Provide the [X, Y] coordinate of the cell's center where the given text is located.  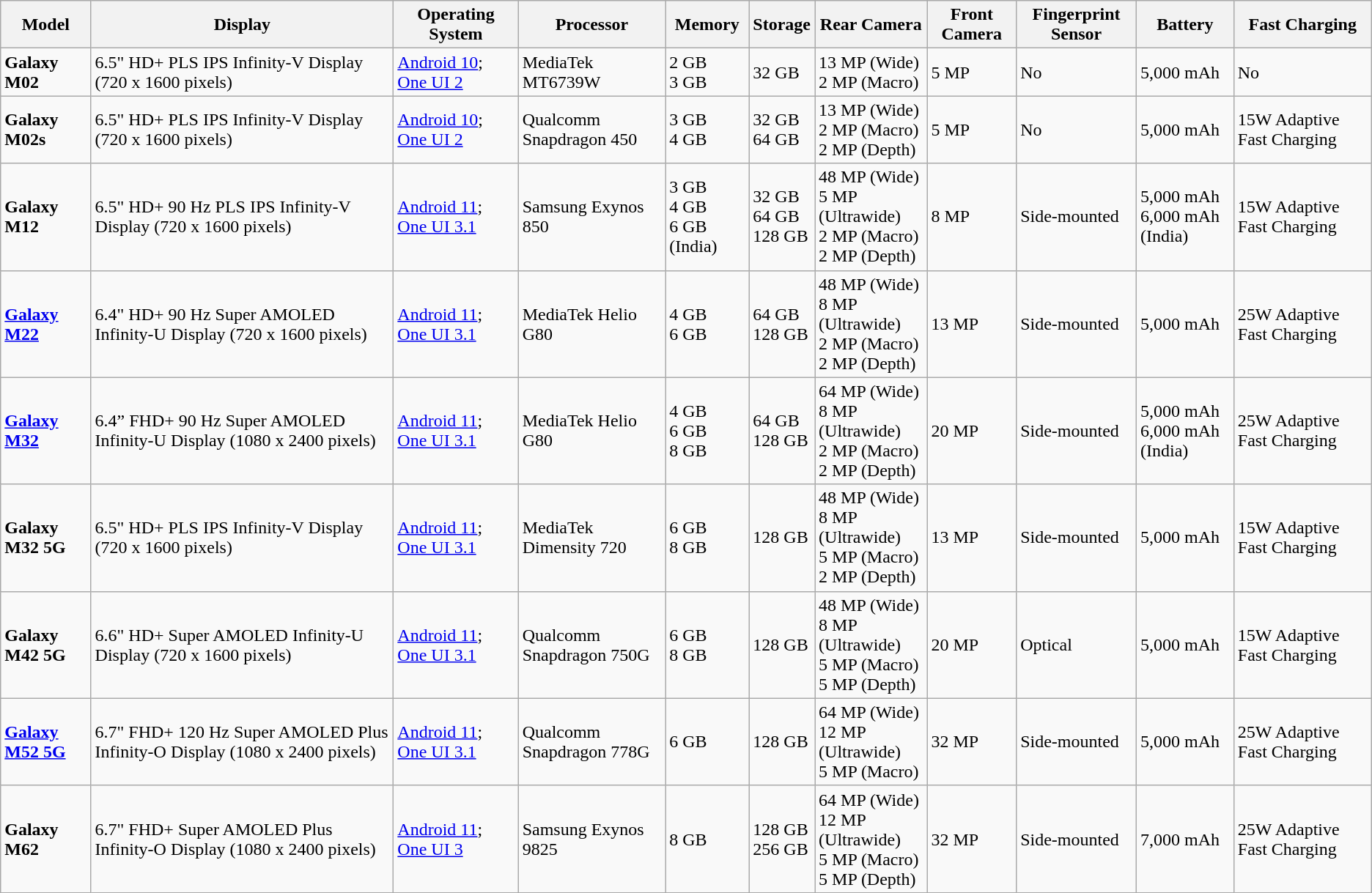
Processor [592, 25]
64 MP (Wide)12 MP (Ultrawide) 5 MP (Macro) 5 MP (Depth) [871, 839]
Fast Charging [1302, 25]
3 GB4 GB 6 GB (India) [707, 217]
6.4" HD+ 90 Hz Super AMOLED Infinity-U Display (720 x 1600 pixels) [242, 324]
64 MP (Wide)12 MP (Ultrawide) 5 MP (Macro) [871, 741]
Samsung Exynos 850 [592, 217]
Rear Camera [871, 25]
6.7" FHD+ Super AMOLED Plus Infinity-O Display (1080 x 2400 pixels) [242, 839]
Galaxy M12 [45, 217]
3 GB4 GB [707, 130]
128 GB256 GB [782, 839]
8 GB [707, 839]
32 GB64 GB 128 GB [782, 217]
Storage [782, 25]
4 GB6 GB [707, 324]
48 MP (Wide)8 MP (Ultrawide) 5 MP (Macro) 5 MP (Depth) [871, 645]
Fingerprint Sensor [1077, 25]
Android 11; One UI 3 [456, 839]
32 GB [782, 72]
48 MP (Wide)5 MP (Ultrawide) 2 MP (Macro) 2 MP (Depth) [871, 217]
Samsung Exynos 9825 [592, 839]
13 MP (Wide)2 MP (Macro) 2 MP (Depth) [871, 130]
Galaxy M22 [45, 324]
MediaTek Dimensity 720 [592, 538]
Model [45, 25]
Display [242, 25]
6.4” FHD+ 90 Hz Super AMOLED Infinity-U Display (1080 x 2400 pixels) [242, 431]
Galaxy M02s [45, 130]
Galaxy M52 5G [45, 741]
Galaxy M42 5G [45, 645]
Front Camera [972, 25]
Qualcomm Snapdragon 450 [592, 130]
Galaxy M02 [45, 72]
6.5" HD+ 90 Hz PLS IPS Infinity-V Display (720 x 1600 pixels) [242, 217]
Optical [1077, 645]
MediaTek MT6739W [592, 72]
2 GB3 GB [707, 72]
Galaxy M32 [45, 431]
32 GB64 GB [782, 130]
6.6" HD+ Super AMOLED Infinity-U Display (720 x 1600 pixels) [242, 645]
Galaxy M62 [45, 839]
Galaxy M32 5G [45, 538]
6.7" FHD+ 120 Hz Super AMOLED Plus Infinity-O Display (1080 x 2400 pixels) [242, 741]
Battery [1184, 25]
Memory [707, 25]
6 GB [707, 741]
Qualcomm Snapdragon 778G [592, 741]
8 MP [972, 217]
Operating System [456, 25]
4 GB6 GB 8 GB [707, 431]
7,000 mAh [1184, 839]
64 MP (Wide)8 MP (Ultrawide) 2 MP (Macro) 2 MP (Depth) [871, 431]
13 MP (Wide)2 MP (Macro) [871, 72]
48 MP (Wide)8 MP (Ultrawide) 2 MP (Macro) 2 MP (Depth) [871, 324]
Qualcomm Snapdragon 750G [592, 645]
48 MP (Wide)8 MP (Ultrawide) 5 MP (Macro) 2 MP (Depth) [871, 538]
